Return the [X, Y] coordinate for the center point of the cell that contains the specified text.  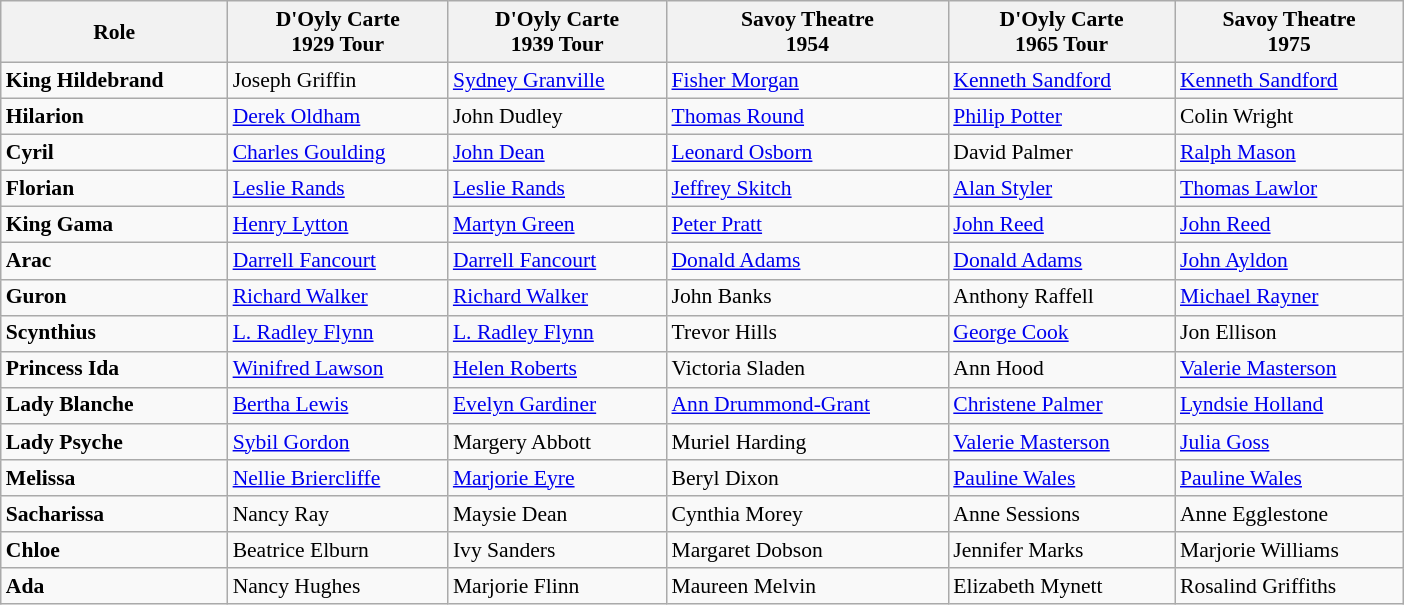
Michael Rayner [1289, 297]
Rosalind Griffiths [1289, 586]
Sydney Granville [558, 81]
Ada [114, 586]
Cynthia Morey [807, 514]
Sybil Gordon [338, 442]
Peter Pratt [807, 225]
Maysie Dean [558, 514]
Beryl Dixon [807, 478]
Trevor Hills [807, 333]
Lady Psyche [114, 442]
Evelyn Gardiner [558, 406]
Sacharissa [114, 514]
Charles Goulding [338, 153]
Anne Egglestone [1289, 514]
Ann Drummond-Grant [807, 406]
Scynthius [114, 333]
Hilarion [114, 117]
Elizabeth Mynett [1062, 586]
Melissa [114, 478]
Role [114, 32]
John Dudley [558, 117]
Philip Potter [1062, 117]
Princess Ida [114, 369]
Winifred Lawson [338, 369]
Nancy Hughes [338, 586]
Savoy Theatre1954 [807, 32]
Henry Lytton [338, 225]
Bertha Lewis [338, 406]
Joseph Griffin [338, 81]
George Cook [1062, 333]
Ann Hood [1062, 369]
Julia Goss [1289, 442]
Margaret Dobson [807, 550]
Chloe [114, 550]
Jeffrey Skitch [807, 189]
Guron [114, 297]
King Hildebrand [114, 81]
Lady Blanche [114, 406]
John Banks [807, 297]
Marjorie Flinn [558, 586]
Florian [114, 189]
Colin Wright [1289, 117]
Marjorie Williams [1289, 550]
Anthony Raffell [1062, 297]
Ralph Mason [1289, 153]
Beatrice Elburn [338, 550]
Anne Sessions [1062, 514]
Maureen Melvin [807, 586]
Nancy Ray [338, 514]
D'Oyly Carte1929 Tour [338, 32]
King Gama [114, 225]
Fisher Morgan [807, 81]
Margery Abbott [558, 442]
Cyril [114, 153]
D'Oyly Carte1939 Tour [558, 32]
Arac [114, 261]
David Palmer [1062, 153]
Helen Roberts [558, 369]
Savoy Theatre1975 [1289, 32]
Jennifer Marks [1062, 550]
John Dean [558, 153]
John Ayldon [1289, 261]
Christene Palmer [1062, 406]
Derek Oldham [338, 117]
Ivy Sanders [558, 550]
Martyn Green [558, 225]
Victoria Sladen [807, 369]
Alan Styler [1062, 189]
D'Oyly Carte1965 Tour [1062, 32]
Jon Ellison [1289, 333]
Muriel Harding [807, 442]
Nellie Briercliffe [338, 478]
Thomas Lawlor [1289, 189]
Leonard Osborn [807, 153]
Lyndsie Holland [1289, 406]
Marjorie Eyre [558, 478]
Thomas Round [807, 117]
